For the text-containing cell, return its midpoint in [x, y] coordinate format. 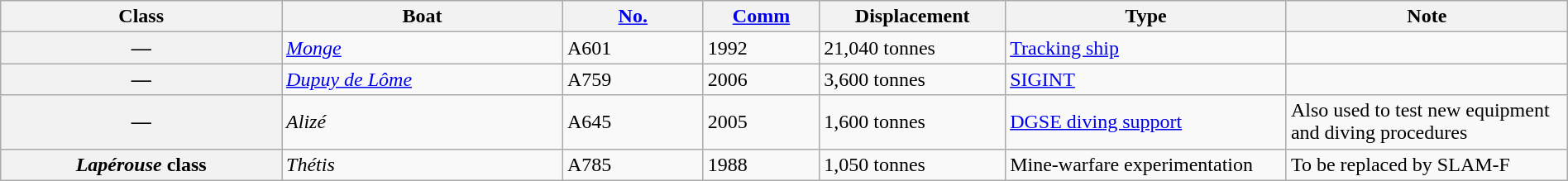
1,050 tonnes [913, 164]
Alizé [423, 122]
Dupuy de Lôme [423, 79]
A785 [633, 164]
1992 [761, 48]
Boat [423, 17]
Class [141, 17]
Type [1146, 17]
1988 [761, 164]
21,040 tonnes [913, 48]
Also used to test new equipment and diving procedures [1427, 122]
SIGINT [1146, 79]
No. [633, 17]
Thétis [423, 164]
1,600 tonnes [913, 122]
2005 [761, 122]
Monge [423, 48]
A601 [633, 48]
DGSE diving support [1146, 122]
Mine-warfare experimentation [1146, 164]
A759 [633, 79]
Note [1427, 17]
2006 [761, 79]
To be replaced by SLAM-F [1427, 164]
Tracking ship [1146, 48]
Comm [761, 17]
Displacement [913, 17]
3,600 tonnes [913, 79]
A645 [633, 122]
Lapérouse class [141, 164]
